Find where the given text appears and provide that cell's center as [X, Y] coordinate. 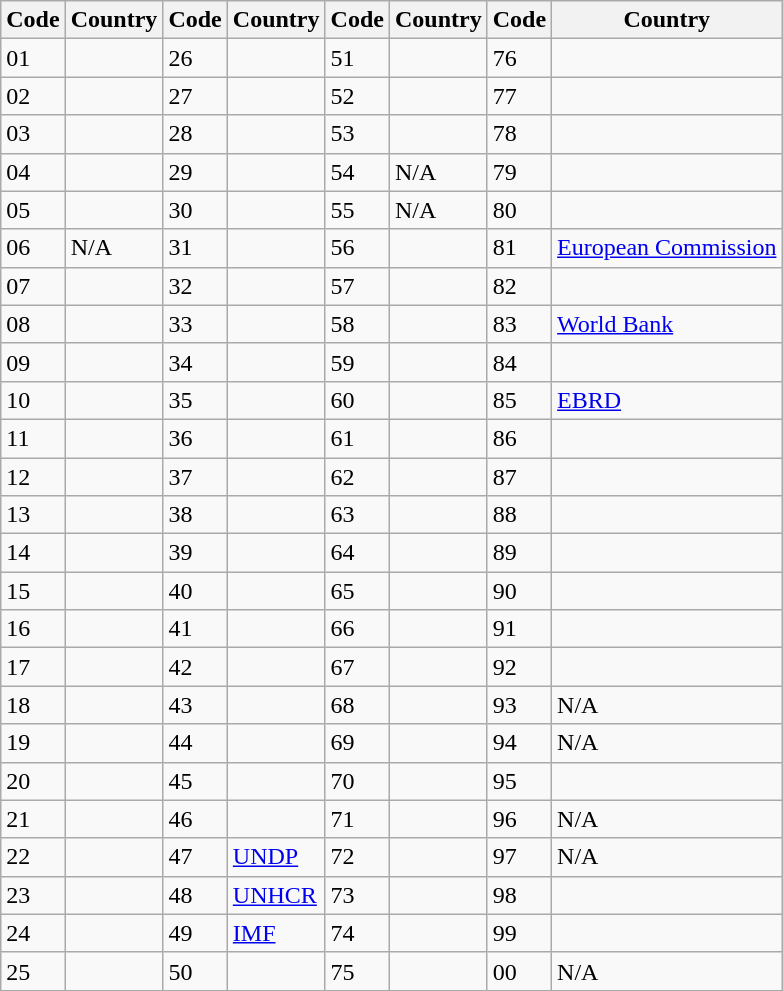
38 [195, 515]
16 [33, 629]
31 [195, 248]
UNDP [276, 857]
60 [357, 400]
65 [357, 591]
62 [357, 477]
19 [33, 743]
99 [519, 933]
92 [519, 667]
07 [33, 286]
35 [195, 400]
04 [33, 172]
53 [357, 134]
European Commission [667, 248]
48 [195, 895]
95 [519, 781]
61 [357, 438]
40 [195, 591]
UNHCR [276, 895]
78 [519, 134]
33 [195, 324]
41 [195, 629]
17 [33, 667]
25 [33, 971]
06 [33, 248]
08 [33, 324]
63 [357, 515]
76 [519, 58]
37 [195, 477]
84 [519, 362]
54 [357, 172]
72 [357, 857]
World Bank [667, 324]
93 [519, 705]
87 [519, 477]
00 [519, 971]
67 [357, 667]
51 [357, 58]
85 [519, 400]
12 [33, 477]
73 [357, 895]
80 [519, 210]
49 [195, 933]
86 [519, 438]
52 [357, 96]
01 [33, 58]
50 [195, 971]
27 [195, 96]
09 [33, 362]
47 [195, 857]
81 [519, 248]
66 [357, 629]
24 [33, 933]
69 [357, 743]
98 [519, 895]
68 [357, 705]
20 [33, 781]
EBRD [667, 400]
64 [357, 553]
75 [357, 971]
97 [519, 857]
32 [195, 286]
44 [195, 743]
79 [519, 172]
29 [195, 172]
11 [33, 438]
77 [519, 96]
02 [33, 96]
83 [519, 324]
30 [195, 210]
03 [33, 134]
88 [519, 515]
56 [357, 248]
46 [195, 819]
36 [195, 438]
55 [357, 210]
43 [195, 705]
14 [33, 553]
18 [33, 705]
23 [33, 895]
39 [195, 553]
71 [357, 819]
45 [195, 781]
96 [519, 819]
22 [33, 857]
82 [519, 286]
34 [195, 362]
13 [33, 515]
IMF [276, 933]
58 [357, 324]
05 [33, 210]
89 [519, 553]
91 [519, 629]
74 [357, 933]
70 [357, 781]
90 [519, 591]
57 [357, 286]
59 [357, 362]
94 [519, 743]
10 [33, 400]
28 [195, 134]
21 [33, 819]
15 [33, 591]
26 [195, 58]
42 [195, 667]
